Locate the cell with the specified text and output its (X, Y) center coordinate. 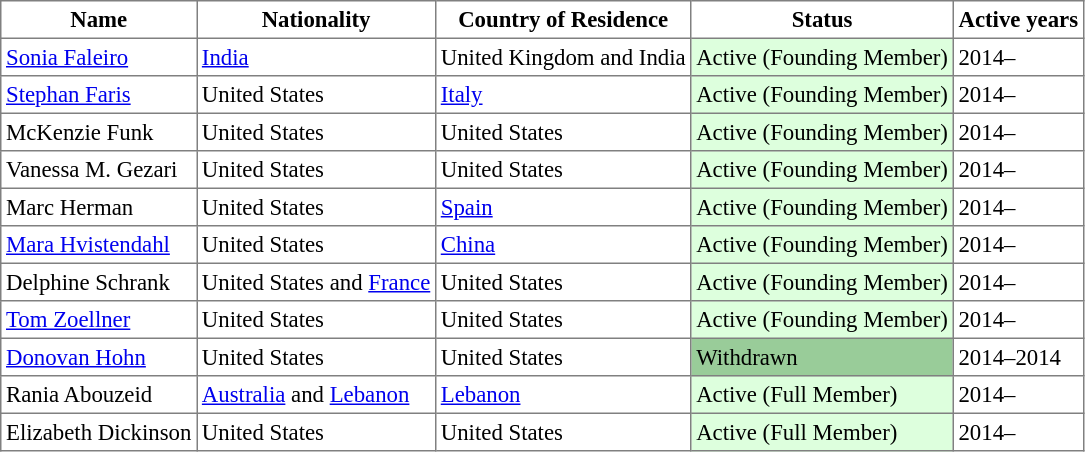
Spain (564, 207)
United States and France (316, 282)
Rania Abouzeid (99, 395)
Nationality (316, 20)
Name (99, 20)
Australia and Lebanon (316, 395)
China (564, 245)
Marc Herman (99, 207)
United Kingdom and India (564, 57)
Active years (1018, 20)
Delphine Schrank (99, 282)
Tom Zoellner (99, 320)
Stephan Faris (99, 95)
Vanessa M. Gezari (99, 170)
Lebanon (564, 395)
Mara Hvistendahl (99, 245)
Country of Residence (564, 20)
Donovan Hohn (99, 357)
India (316, 57)
McKenzie Funk (99, 132)
Elizabeth Dickinson (99, 432)
Italy (564, 95)
Withdrawn (822, 357)
2014–2014 (1018, 357)
Status (822, 20)
Sonia Faleiro (99, 57)
